Scan for the cell matching the given text and deliver its (X, Y) coordinate at center. 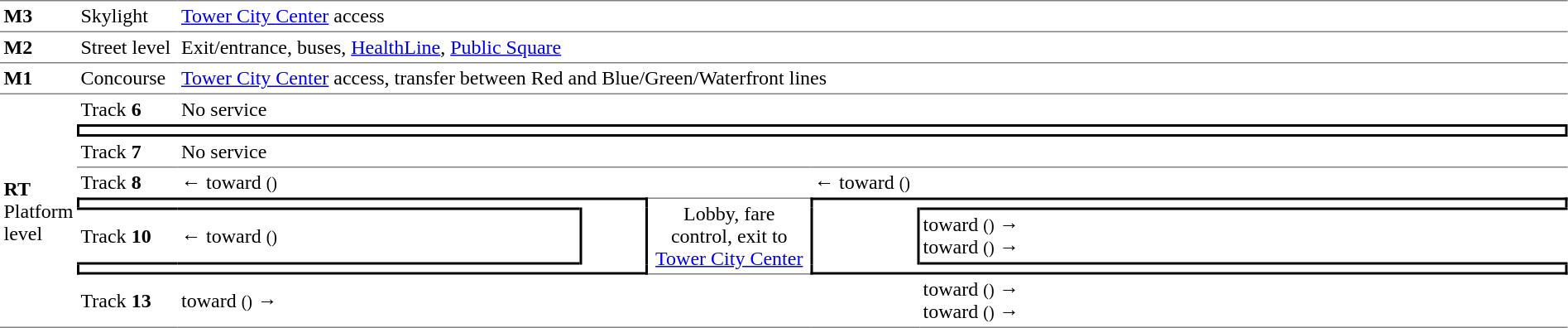
Track 7 (127, 152)
Track 13 (127, 301)
Exit/entrance, buses, HealthLine, Public Square (872, 47)
Tower City Center access (872, 16)
Tower City Center access, transfer between Red and Blue/Green/Waterfront lines (872, 78)
RTPlatform level (38, 210)
Concourse (127, 78)
Track 6 (127, 109)
Skylight (127, 16)
toward () → (493, 301)
Lobby, fare control, exit to Tower City Center (729, 235)
M3 (38, 16)
M1 (38, 78)
Track 8 (127, 182)
Track 10 (127, 235)
M2 (38, 47)
Street level (127, 47)
